Provide the (X, Y) coordinate of the cell's center where the given text is located.  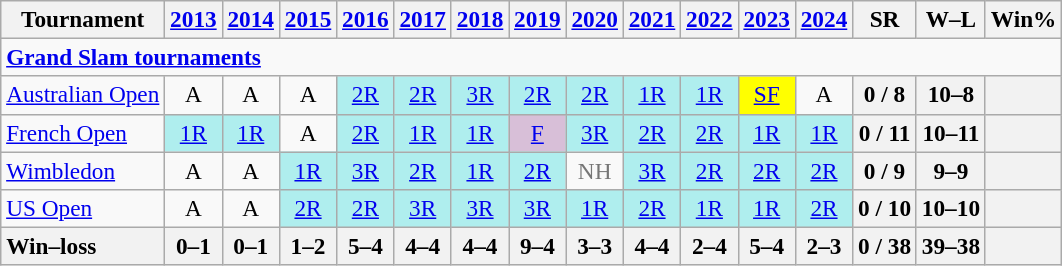
2020 (594, 19)
2015 (308, 19)
2017 (422, 19)
2014 (250, 19)
Win% (1023, 19)
0 / 8 (885, 95)
0 / 10 (885, 208)
SF (766, 95)
0 / 9 (885, 170)
2–3 (824, 246)
2013 (194, 19)
0 / 11 (885, 133)
2019 (538, 19)
1–2 (308, 246)
2024 (824, 19)
Australian Open (83, 95)
9–9 (950, 170)
NH (594, 170)
2022 (710, 19)
10–11 (950, 133)
Wimbledon (83, 170)
10–10 (950, 208)
9–4 (538, 246)
2016 (366, 19)
Tournament (83, 19)
2018 (480, 19)
Grand Slam tournaments (532, 57)
SR (885, 19)
39–38 (950, 246)
2–4 (710, 246)
Win–loss (83, 246)
2021 (652, 19)
0 / 38 (885, 246)
10–8 (950, 95)
3–3 (594, 246)
2023 (766, 19)
F (538, 133)
US Open (83, 208)
French Open (83, 133)
W–L (950, 19)
